From the cell containing the given text, extract its center point as (x, y) coordinate. 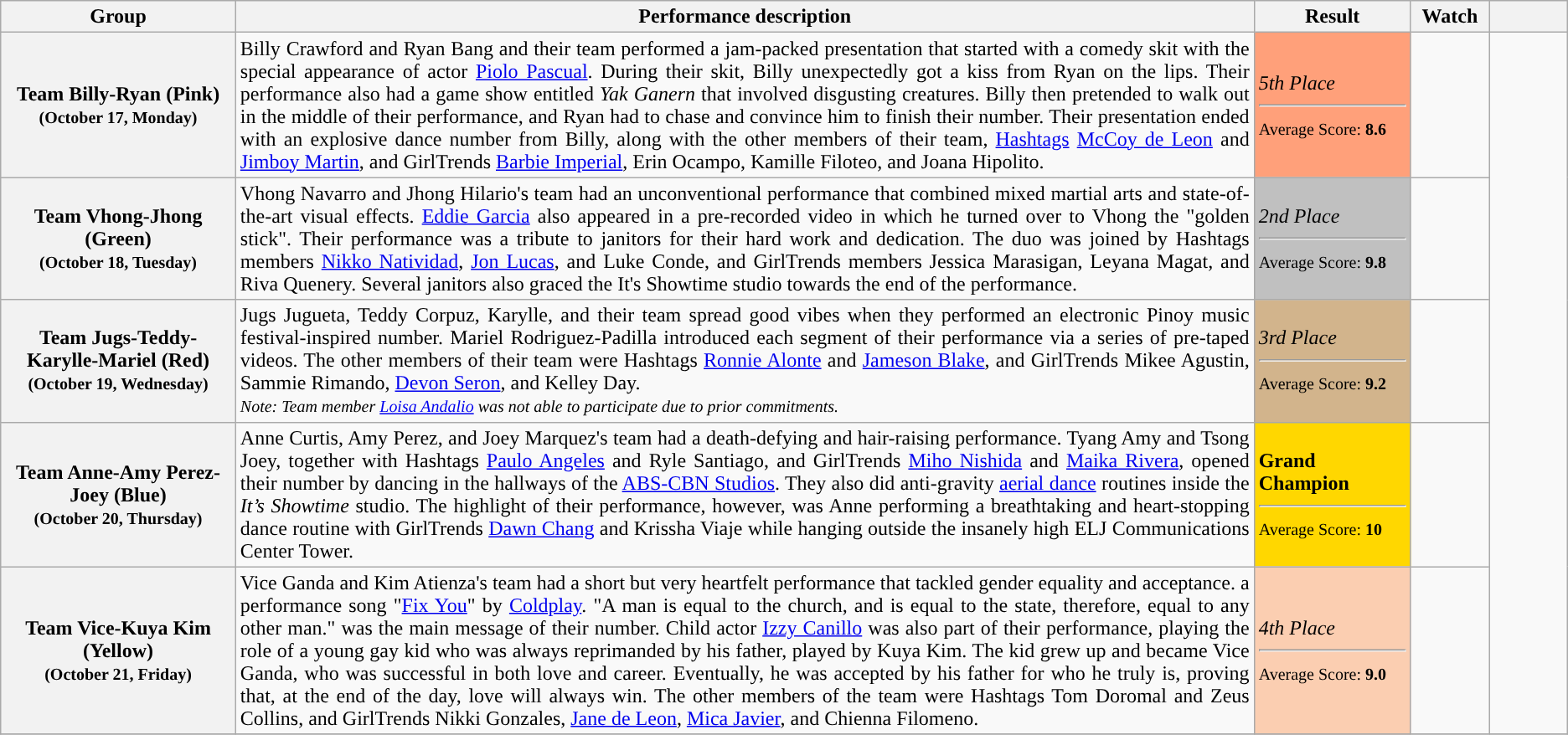
5th PlaceAverage Score: 8.6 (1332, 105)
Team Vhong-Jhong (Green)(October 18, Tuesday) (119, 239)
4th PlaceAverage Score: 9.0 (1332, 650)
Watch (1450, 17)
Team Vice-Kuya Kim (Yellow)(October 21, Friday) (119, 650)
Grand ChampionAverage Score: 10 (1332, 494)
Group (119, 17)
Result (1332, 17)
Team Anne-Amy Perez-Joey (Blue)(October 20, Thursday) (119, 494)
3rd PlaceAverage Score: 9.2 (1332, 361)
2nd PlaceAverage Score: 9.8 (1332, 239)
Team Billy-Ryan (Pink)(October 17, Monday) (119, 105)
Performance description (745, 17)
Team Jugs-Teddy-Karylle-Mariel (Red)(October 19, Wednesday) (119, 361)
